For the text-containing cell, return its midpoint in (X, Y) coordinate format. 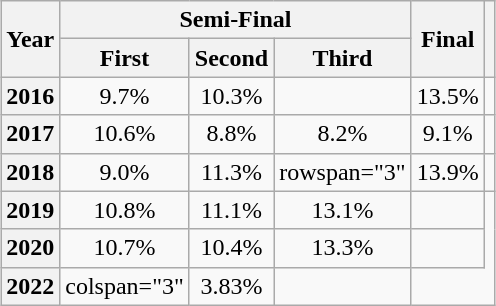
8.8% (231, 134)
10.7% (125, 248)
Third (343, 58)
rowspan="3" (343, 172)
2019 (30, 210)
2022 (30, 286)
10.4% (231, 248)
10.6% (125, 134)
13.5% (448, 96)
2017 (30, 134)
9.7% (125, 96)
11.3% (231, 172)
colspan="3" (125, 286)
8.2% (343, 134)
11.1% (231, 210)
Year (30, 39)
Semi-Final (236, 20)
10.3% (231, 96)
9.0% (125, 172)
3.83% (231, 286)
First (125, 58)
2018 (30, 172)
Final (448, 39)
2020 (30, 248)
13.3% (343, 248)
13.1% (343, 210)
13.9% (448, 172)
Second (231, 58)
2016 (30, 96)
9.1% (448, 134)
10.8% (125, 210)
